Capture the cell that displays the provided text and extract its (x, y) central coordinate. 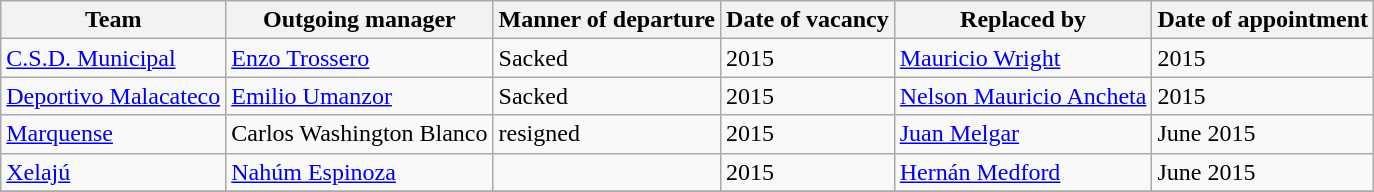
Deportivo Malacateco (114, 96)
resigned (606, 134)
Date of vacancy (808, 20)
Nelson Mauricio Ancheta (1023, 96)
Enzo Trossero (360, 58)
Mauricio Wright (1023, 58)
Nahúm Espinoza (360, 172)
Team (114, 20)
Hernán Medford (1023, 172)
Date of appointment (1263, 20)
Carlos Washington Blanco (360, 134)
Marquense (114, 134)
Xelajú (114, 172)
Outgoing manager (360, 20)
Manner of departure (606, 20)
C.S.D. Municipal (114, 58)
Replaced by (1023, 20)
Emilio Umanzor (360, 96)
Juan Melgar (1023, 134)
